Determine the (X, Y) coordinate at the center of the cell enclosing the given text.  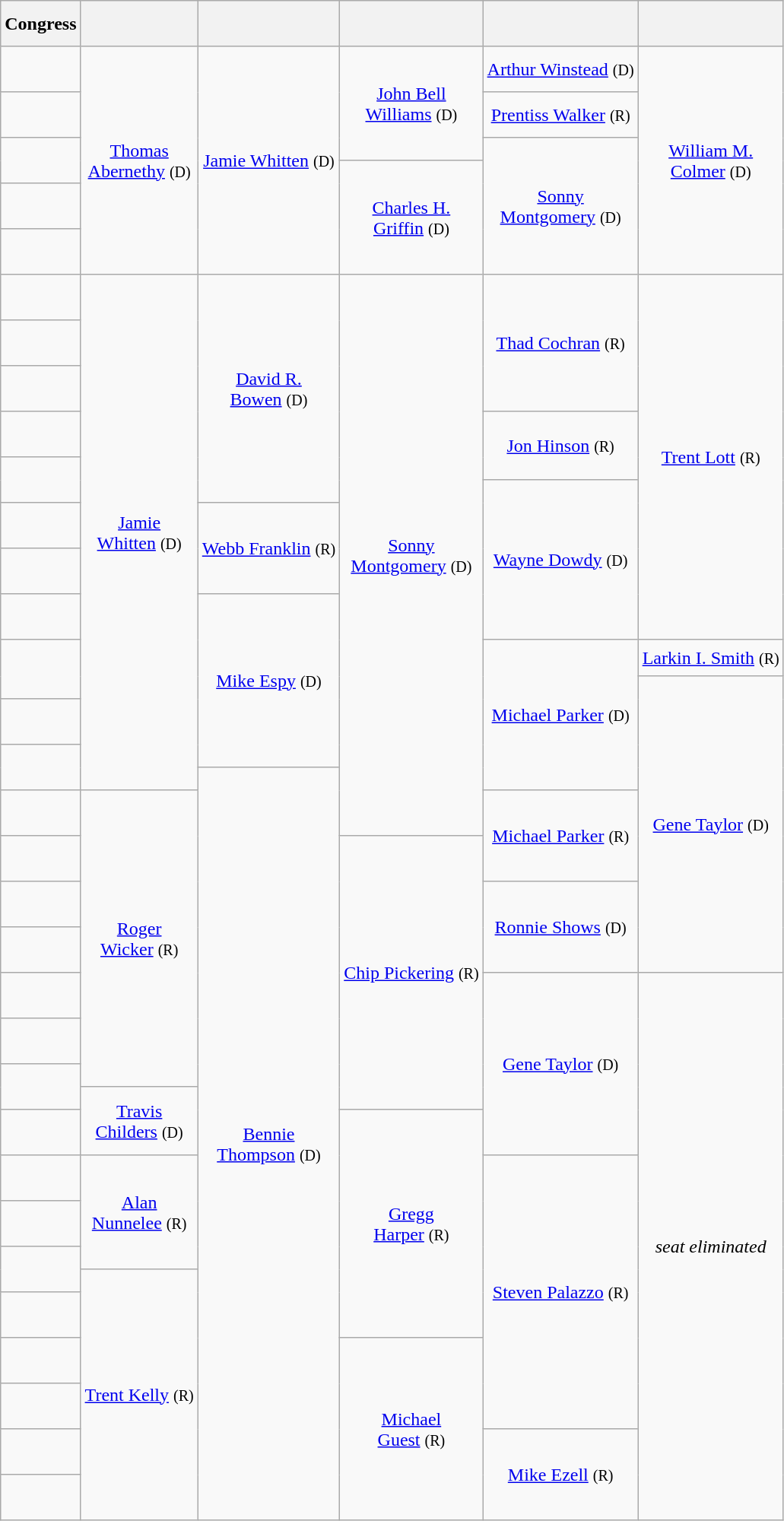
Mike Espy (D) (268, 681)
Jamie Whitten (D) (268, 160)
Mike Ezell (R) (560, 1475)
Wayne Dowdy (D) (560, 560)
Ronnie Shows (D) (560, 927)
GreggHarper (R) (411, 1224)
William M.Colmer (D) (710, 160)
seat eliminated (710, 1246)
ThomasAbernethy (D) (139, 160)
RogerWicker (R) (139, 938)
BennieThompson (D) (268, 1144)
Michael Parker (D) (560, 715)
Charles H.Griffin (D) (411, 218)
Trent Kelly (R) (139, 1395)
Jon Hinson (R) (560, 446)
Congress (41, 24)
Steven Palazzo (R) (560, 1292)
Thad Cochran (R) (560, 343)
Webb Franklin (R) (268, 548)
David R.Bowen (D) (268, 389)
AlanNunnelee (R) (139, 1212)
Larkin I. Smith (R) (710, 658)
Chip Pickering (R) (411, 973)
Michael Parker (R) (560, 836)
Prentiss Walker (R) (560, 115)
John BellWilliams (D) (411, 103)
Arthur Winstead (D) (560, 69)
JamieWhitten (D) (139, 532)
MichaelGuest (R) (411, 1429)
TravisChilders (D) (139, 1121)
Trent Lott (R) (710, 457)
